Identify which cell holds the provided text, then report its [x, y] central coordinate. 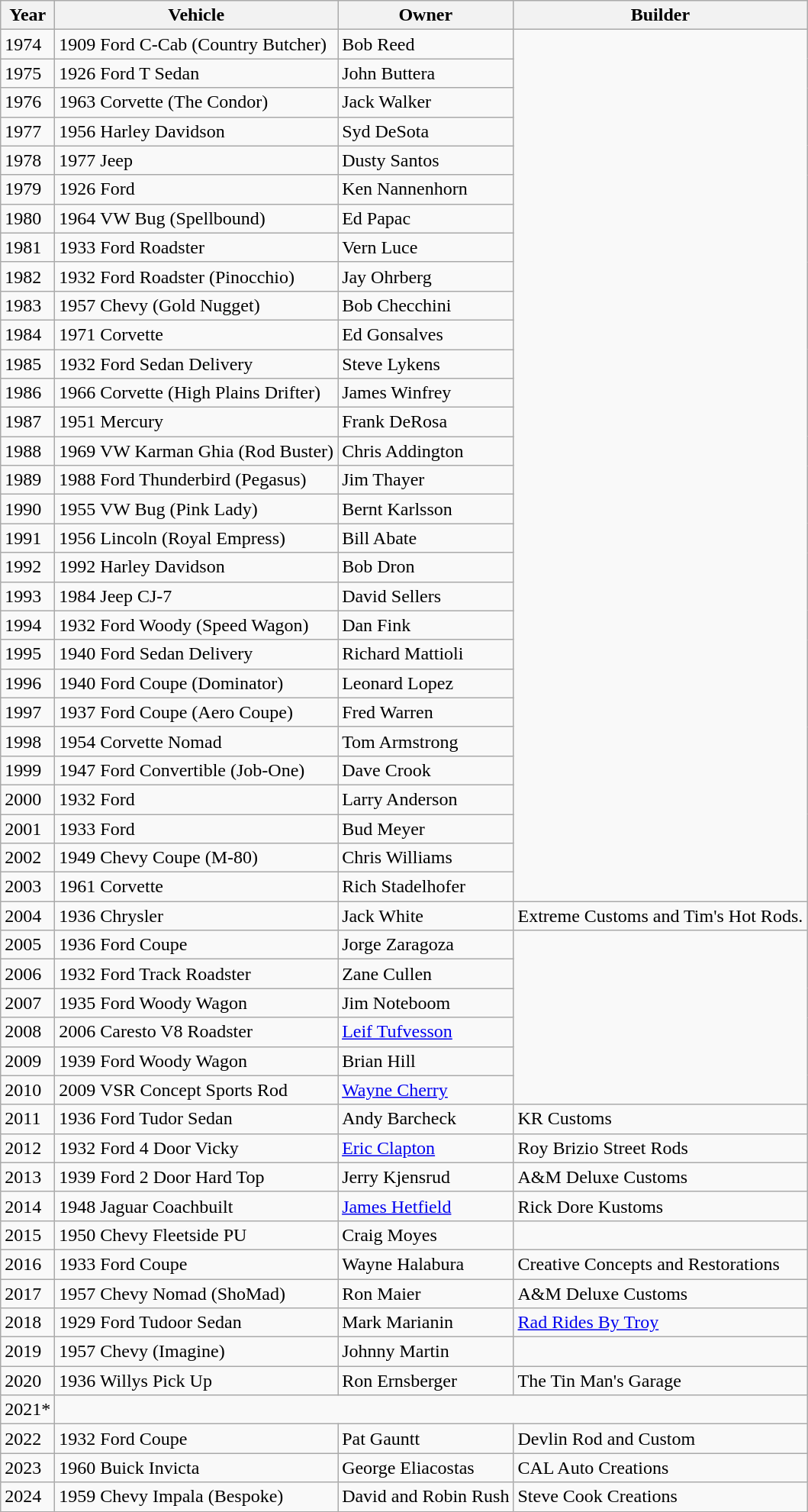
1963 Corvette (The Condor) [197, 102]
Rad Rides By Troy [661, 1323]
1936 Chrysler [197, 916]
David and Robin Rush [426, 1497]
1992 [27, 567]
Extreme Customs and Tim's Hot Rods. [661, 916]
Wayne Cherry [426, 1090]
1990 [27, 509]
1991 [27, 538]
2020 [27, 1381]
1957 Chevy (Gold Nugget) [197, 305]
1959 Chevy Impala (Bespoke) [197, 1497]
Pat Gauntt [426, 1439]
1929 Ford Tudoor Sedan [197, 1323]
Richard Mattioli [426, 654]
1940 Ford Coupe (Dominator) [197, 683]
1966 Corvette (High Plains Drifter) [197, 393]
1956 Lincoln (Royal Empress) [197, 538]
1981 [27, 247]
1985 [27, 364]
1932 Ford Sedan Delivery [197, 364]
1932 Ford [197, 799]
1974 [27, 44]
Leonard Lopez [426, 683]
1987 [27, 422]
2008 [27, 1032]
1950 Chevy Fleetside PU [197, 1235]
1989 [27, 480]
1932 Ford Roadster (Pinocchio) [197, 276]
1992 Harley Davidson [197, 567]
2010 [27, 1090]
2007 [27, 1003]
2011 [27, 1119]
Steve Cook Creations [661, 1497]
Jim Thayer [426, 480]
2022 [27, 1439]
2001 [27, 828]
1939 Ford 2 Door Hard Top [197, 1177]
1995 [27, 654]
2009 VSR Concept Sports Rod [197, 1090]
1983 [27, 305]
Jerry Kjensrud [426, 1177]
2015 [27, 1235]
1936 Ford Coupe [197, 945]
1999 [27, 770]
2006 [27, 974]
1939 Ford Woody Wagon [197, 1061]
2018 [27, 1323]
2004 [27, 916]
Mark Marianin [426, 1323]
John Buttera [426, 73]
James Hetfield [426, 1206]
George Eliacostas [426, 1468]
2009 [27, 1061]
1960 Buick Invicta [197, 1468]
Dave Crook [426, 770]
1957 Chevy (Imagine) [197, 1352]
1988 [27, 451]
1948 Jaguar Coachbuilt [197, 1206]
1957 Chevy Nomad (ShoMad) [197, 1294]
Larry Anderson [426, 799]
1935 Ford Woody Wagon [197, 1003]
1932 Ford 4 Door Vicky [197, 1148]
Ken Nannenhorn [426, 189]
Fred Warren [426, 712]
1954 Corvette Nomad [197, 741]
Ron Maier [426, 1294]
Tom Armstrong [426, 741]
1933 Ford Coupe [197, 1264]
1979 [27, 189]
1947 Ford Convertible (Job-One) [197, 770]
1933 Ford Roadster [197, 247]
Bill Abate [426, 538]
Bob Dron [426, 567]
Zane Cullen [426, 974]
1977 Jeep [197, 160]
Dusty Santos [426, 160]
1932 Ford Track Roadster [197, 974]
1971 Corvette [197, 334]
1996 [27, 683]
Rich Stadelhofer [426, 887]
1933 Ford [197, 828]
1909 Ford C-Cab (Country Butcher) [197, 44]
1940 Ford Sedan Delivery [197, 654]
1932 Ford Woody (Speed Wagon) [197, 625]
2024 [27, 1497]
Leif Tufvesson [426, 1032]
1978 [27, 160]
1993 [27, 596]
Frank DeRosa [426, 422]
James Winfrey [426, 393]
Eric Clapton [426, 1148]
Dan Fink [426, 625]
1926 Ford [197, 189]
Builder [661, 15]
2005 [27, 945]
1984 Jeep CJ-7 [197, 596]
1936 Ford Tudor Sedan [197, 1119]
2013 [27, 1177]
Rick Dore Kustoms [661, 1206]
1988 Ford Thunderbird (Pegasus) [197, 480]
1956 Harley Davidson [197, 131]
Bob Reed [426, 44]
1984 [27, 334]
2014 [27, 1206]
Jack Walker [426, 102]
2012 [27, 1148]
Vern Luce [426, 247]
Jorge Zaragoza [426, 945]
1932 Ford Coupe [197, 1439]
Bernt Karlsson [426, 509]
2023 [27, 1468]
1980 [27, 218]
1977 [27, 131]
1936 Willys Pick Up [197, 1381]
1937 Ford Coupe (Aero Coupe) [197, 712]
Ed Papac [426, 218]
Bud Meyer [426, 828]
1949 Chevy Coupe (M-80) [197, 858]
2000 [27, 799]
Chris Williams [426, 858]
Ron Ernsberger [426, 1381]
KR Customs [661, 1119]
Brian Hill [426, 1061]
Roy Brizio Street Rods [661, 1148]
2021* [27, 1410]
1955 VW Bug (Pink Lady) [197, 509]
2016 [27, 1264]
1969 VW Karman Ghia (Rod Buster) [197, 451]
David Sellers [426, 596]
Jim Noteboom [426, 1003]
Jay Ohrberg [426, 276]
Craig Moyes [426, 1235]
Devlin Rod and Custom [661, 1439]
1976 [27, 102]
Wayne Halabura [426, 1264]
2003 [27, 887]
CAL Auto Creations [661, 1468]
1964 VW Bug (Spellbound) [197, 218]
2019 [27, 1352]
2002 [27, 858]
1997 [27, 712]
2006 Caresto V8 Roadster [197, 1032]
1961 Corvette [197, 887]
Andy Barcheck [426, 1119]
1982 [27, 276]
Vehicle [197, 15]
Year [27, 15]
1998 [27, 741]
1994 [27, 625]
Owner [426, 15]
Ed Gonsalves [426, 334]
Chris Addington [426, 451]
1986 [27, 393]
The Tin Man's Garage [661, 1381]
Johnny Martin [426, 1352]
Bob Checchini [426, 305]
Jack White [426, 916]
Creative Concepts and Restorations [661, 1264]
2017 [27, 1294]
Steve Lykens [426, 364]
1951 Mercury [197, 422]
1975 [27, 73]
1926 Ford T Sedan [197, 73]
Syd DeSota [426, 131]
